Locate the cell with the specified text and output its [X, Y] center coordinate. 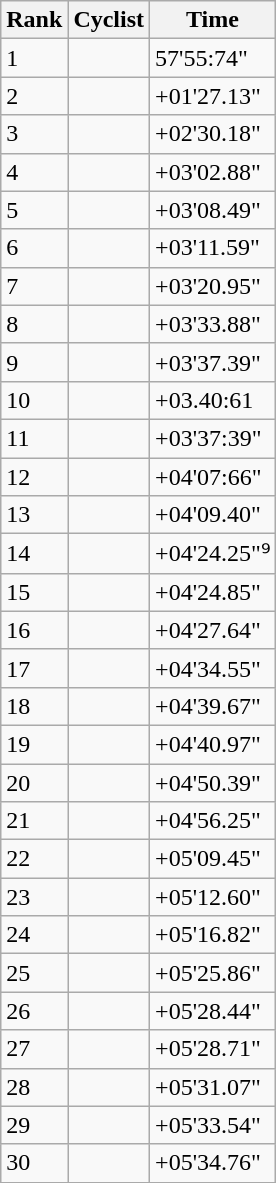
8 [34, 324]
+02'30.18" [213, 134]
9 [34, 362]
5 [34, 210]
+03.40:61 [213, 400]
+05'12.60" [213, 897]
29 [34, 1125]
18 [34, 706]
+04'24.85" [213, 592]
+05'16.82" [213, 935]
+04'24.25"⁹ [213, 554]
27 [34, 1049]
+04'40.97" [213, 744]
3 [34, 134]
+04'56.25" [213, 821]
16 [34, 630]
20 [34, 783]
+04'07:66" [213, 477]
+05'33.54" [213, 1125]
+03'02.88" [213, 172]
Time [213, 20]
1 [34, 58]
30 [34, 1163]
25 [34, 973]
2 [34, 96]
10 [34, 400]
57'55:74" [213, 58]
7 [34, 286]
+03'20.95" [213, 286]
4 [34, 172]
15 [34, 592]
21 [34, 821]
13 [34, 515]
+03'33.88" [213, 324]
Cyclist [109, 20]
+05'31.07" [213, 1087]
+05'09.45" [213, 859]
+04'34.55" [213, 668]
+03'37:39" [213, 438]
14 [34, 554]
+04'09.40" [213, 515]
19 [34, 744]
26 [34, 1011]
23 [34, 897]
24 [34, 935]
+03'37.39" [213, 362]
+03'11.59" [213, 248]
28 [34, 1087]
+04'39.67" [213, 706]
22 [34, 859]
11 [34, 438]
+04'27.64" [213, 630]
17 [34, 668]
Rank [34, 20]
+01'27.13" [213, 96]
6 [34, 248]
+05'28.71" [213, 1049]
+03'08.49" [213, 210]
+04'50.39" [213, 783]
+05'34.76" [213, 1163]
+05'25.86" [213, 973]
+05'28.44" [213, 1011]
12 [34, 477]
